Scan for the cell matching the given text and deliver its (x, y) coordinate at center. 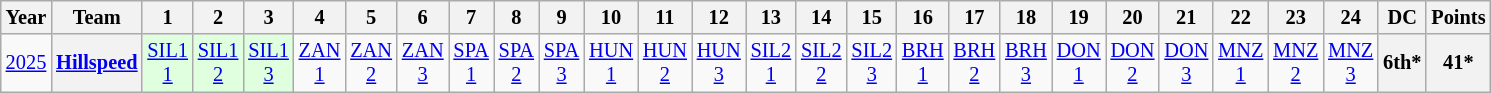
SPA3 (562, 63)
BRH1 (923, 63)
20 (1133, 17)
10 (611, 17)
5 (371, 17)
HUN3 (719, 63)
ZAN1 (320, 63)
SIL13 (268, 63)
15 (872, 17)
2 (218, 17)
ZAN3 (423, 63)
BRH3 (1026, 63)
Team (96, 17)
SIL22 (821, 63)
19 (1079, 17)
Points (1458, 17)
1 (167, 17)
HUN1 (611, 63)
DC (1402, 17)
2025 (26, 63)
11 (665, 17)
SIL12 (218, 63)
16 (923, 17)
13 (771, 17)
SPA1 (470, 63)
24 (1350, 17)
41* (1458, 63)
18 (1026, 17)
SIL11 (167, 63)
BRH2 (975, 63)
DON3 (1186, 63)
SIL23 (872, 63)
14 (821, 17)
4 (320, 17)
8 (516, 17)
ZAN2 (371, 63)
HUN2 (665, 63)
7 (470, 17)
MNZ3 (1350, 63)
12 (719, 17)
MNZ2 (1296, 63)
Year (26, 17)
Hillspeed (96, 63)
SPA2 (516, 63)
DON1 (1079, 63)
6 (423, 17)
23 (1296, 17)
6th* (1402, 63)
SIL21 (771, 63)
DON2 (1133, 63)
21 (1186, 17)
17 (975, 17)
9 (562, 17)
22 (1240, 17)
MNZ1 (1240, 63)
3 (268, 17)
